Return (X, Y) of the center of cell containing provided text 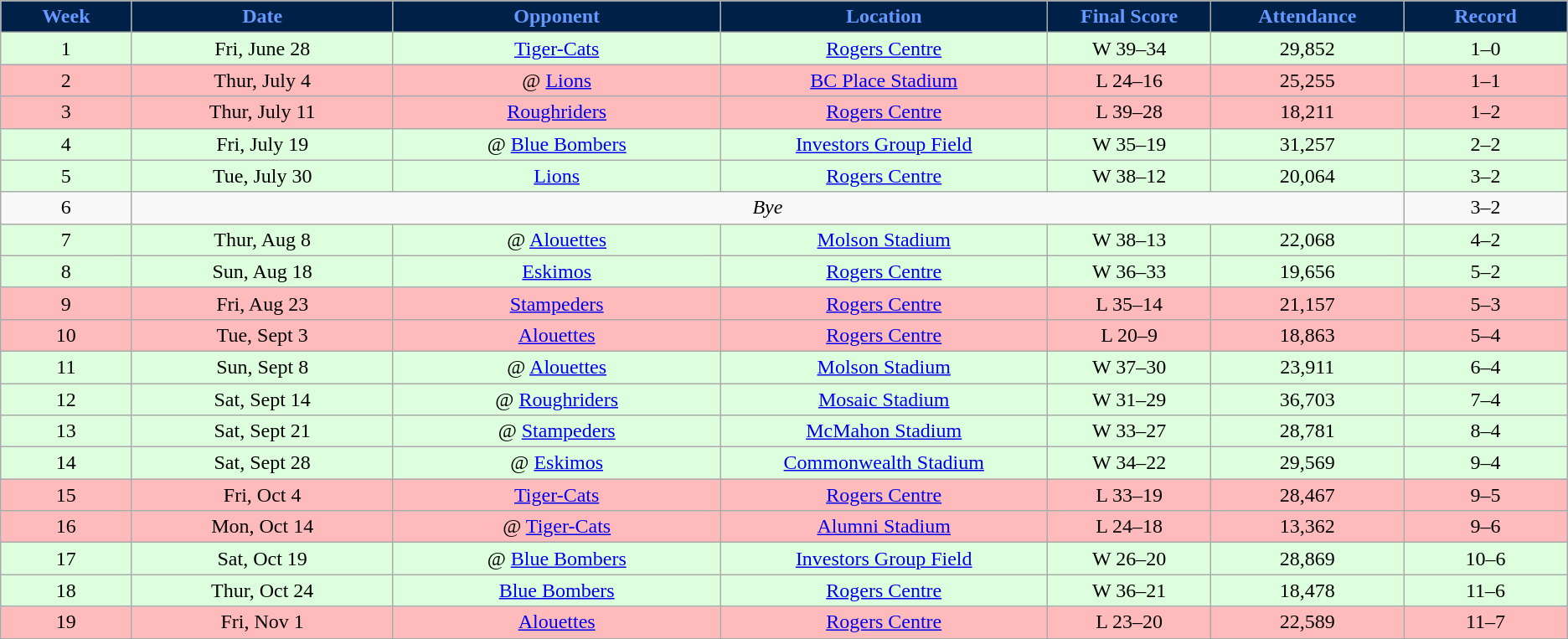
@ Roughriders (556, 399)
4–2 (1486, 240)
9–6 (1486, 527)
W 31–29 (1129, 399)
36,703 (1308, 399)
15 (66, 495)
18,211 (1308, 112)
Mosaic Stadium (885, 399)
Opponent (556, 17)
16 (66, 527)
Thur, July 11 (262, 112)
2–2 (1486, 144)
Fri, July 19 (262, 144)
20,064 (1308, 176)
W 38–12 (1129, 176)
Fri, Aug 23 (262, 303)
29,852 (1308, 49)
McMahon Stadium (885, 431)
L 23–20 (1129, 622)
Sat, Sept 21 (262, 431)
25,255 (1308, 80)
5 (66, 176)
4 (66, 144)
22,589 (1308, 622)
23,911 (1308, 367)
Stampeders (556, 303)
@ Stampeders (556, 431)
L 35–14 (1129, 303)
18,863 (1308, 335)
9–4 (1486, 463)
L 20–9 (1129, 335)
Fri, Nov 1 (262, 622)
5–4 (1486, 335)
Blue Bombers (556, 590)
W 35–19 (1129, 144)
Attendance (1308, 17)
19 (66, 622)
6–4 (1486, 367)
22,068 (1308, 240)
13 (66, 431)
7–4 (1486, 399)
Record (1486, 17)
Alumni Stadium (885, 527)
8 (66, 271)
Fri, Oct 4 (262, 495)
2 (66, 80)
10–6 (1486, 559)
11–6 (1486, 590)
Tue, Sept 3 (262, 335)
Sun, Aug 18 (262, 271)
Sat, Oct 19 (262, 559)
31,257 (1308, 144)
W 39–34 (1129, 49)
W 37–30 (1129, 367)
28,467 (1308, 495)
14 (66, 463)
9–5 (1486, 495)
W 36–21 (1129, 590)
Location (885, 17)
W 36–33 (1129, 271)
Thur, Aug 8 (262, 240)
10 (66, 335)
BC Place Stadium (885, 80)
28,781 (1308, 431)
Sat, Sept 28 (262, 463)
Week (66, 17)
1–2 (1486, 112)
Mon, Oct 14 (262, 527)
Roughriders (556, 112)
@ Eskimos (556, 463)
@ Tiger-Cats (556, 527)
W 34–22 (1129, 463)
7 (66, 240)
1 (66, 49)
12 (66, 399)
11–7 (1486, 622)
19,656 (1308, 271)
@ Lions (556, 80)
29,569 (1308, 463)
W 33–27 (1129, 431)
18 (66, 590)
21,157 (1308, 303)
L 39–28 (1129, 112)
18,478 (1308, 590)
Sat, Sept 14 (262, 399)
9 (66, 303)
W 26–20 (1129, 559)
28,869 (1308, 559)
Date (262, 17)
Lions (556, 176)
Eskimos (556, 271)
5–3 (1486, 303)
3 (66, 112)
Thur, Oct 24 (262, 590)
Tue, July 30 (262, 176)
5–2 (1486, 271)
Sun, Sept 8 (262, 367)
L 24–16 (1129, 80)
Thur, July 4 (262, 80)
Fri, June 28 (262, 49)
L 33–19 (1129, 495)
1–1 (1486, 80)
Final Score (1129, 17)
Commonwealth Stadium (885, 463)
L 24–18 (1129, 527)
11 (66, 367)
17 (66, 559)
13,362 (1308, 527)
6 (66, 208)
W 38–13 (1129, 240)
8–4 (1486, 431)
1–0 (1486, 49)
Bye (767, 208)
